Find where the given text appears and provide that cell's center as (X, Y) coordinate. 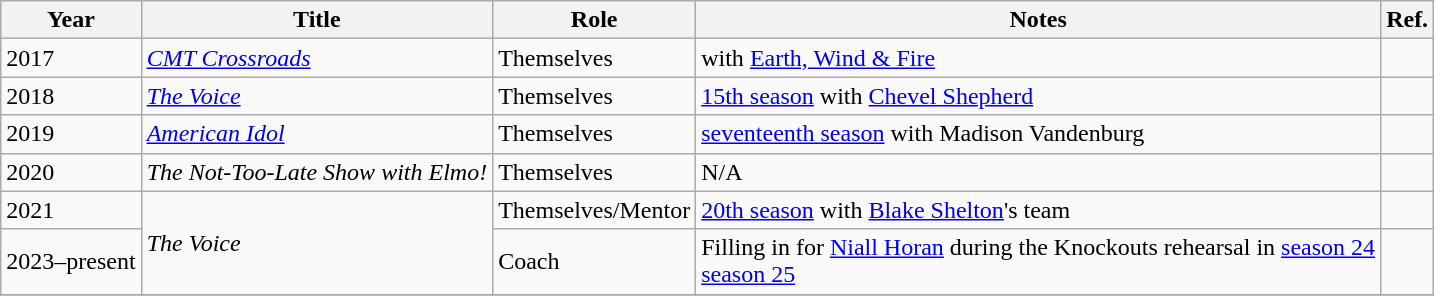
N/A (1038, 172)
Themselves/Mentor (594, 210)
American Idol (317, 134)
Role (594, 20)
CMT Crossroads (317, 58)
2019 (71, 134)
20th season with Blake Shelton's team (1038, 210)
seventeenth season with Madison Vandenburg (1038, 134)
2020 (71, 172)
2023–present (71, 262)
Notes (1038, 20)
with Earth, Wind & Fire (1038, 58)
2021 (71, 210)
Ref. (1408, 20)
Year (71, 20)
Filling in for Niall Horan during the Knockouts rehearsal in season 24season 25 (1038, 262)
Title (317, 20)
The Not-Too-Late Show with Elmo! (317, 172)
2017 (71, 58)
2018 (71, 96)
Coach (594, 262)
15th season with Chevel Shepherd (1038, 96)
